Locate the cell with the specified text and output its (x, y) center coordinate. 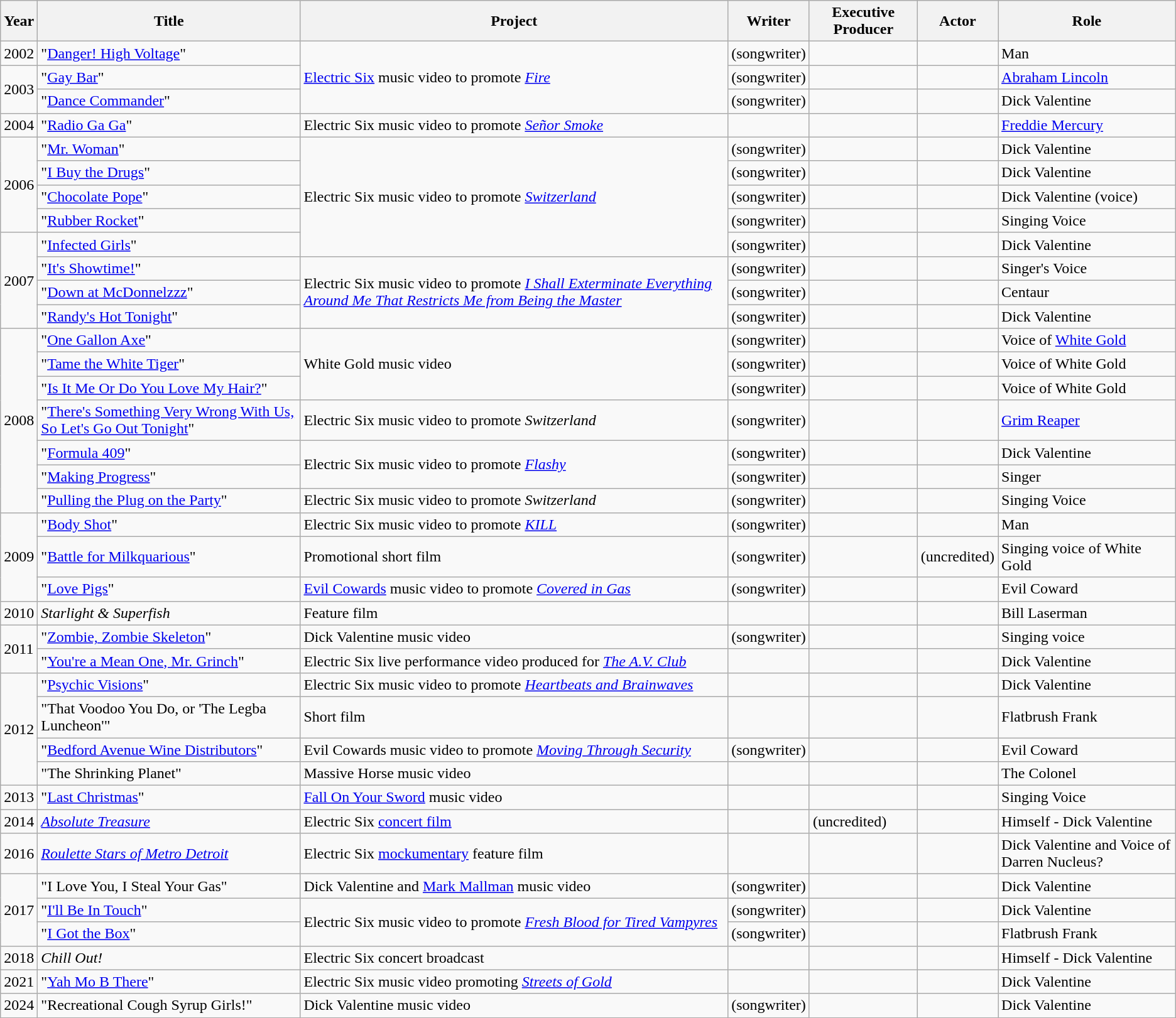
Freddie Mercury (1087, 125)
"Last Christmas" (169, 798)
"Formula 409" (169, 453)
Electric Six music video to promote Fire (514, 77)
"Body Shot" (169, 524)
White Gold music video (514, 364)
"Psychic Visions" (169, 685)
"Tame the White Tiger" (169, 364)
"It's Showtime!" (169, 268)
"Dance Commander" (169, 101)
Electric Six music video promoting Streets of Gold (514, 982)
Actor (957, 21)
"Danger! High Voltage" (169, 53)
Bill Laserman (1087, 613)
2021 (19, 982)
2016 (19, 854)
Electric Six live performance video produced for The A.V. Club (514, 661)
"There's Something Very Wrong With Us, So Let's Go Out Tonight" (169, 421)
Electric Six music video to promote Señor Smoke (514, 125)
2004 (19, 125)
"The Shrinking Planet" (169, 774)
Abraham Lincoln (1087, 77)
Electric Six music video to promote I Shall Exterminate Everything Around Me That Restricts Me from Being the Master (514, 292)
Dick Valentine and Voice of Darren Nucleus? (1087, 854)
Electric Six mockumentary feature film (514, 854)
"I Got the Box" (169, 934)
Electric Six concert film (514, 821)
Electric Six music video to promote Fresh Blood for Tired Vampyres (514, 922)
Roulette Stars of Metro Detroit (169, 854)
"I Buy the Drugs" (169, 173)
Singing voice of White Gold (1087, 556)
"Mr. Woman" (169, 149)
"Pulling the Plug on the Party" (169, 501)
"Randy's Hot Tonight" (169, 316)
Singer's Voice (1087, 268)
2003 (19, 89)
2011 (19, 649)
Fall On Your Sword music video (514, 798)
Dick Valentine (voice) (1087, 197)
Year (19, 21)
"I'll Be In Touch" (169, 910)
Dick Valentine and Mark Mallman music video (514, 886)
Grim Reaper (1087, 421)
Centaur (1087, 292)
Evil Cowards music video to promote Covered in Gas (514, 589)
2018 (19, 958)
Project (514, 21)
2013 (19, 798)
"Chocolate Pope" (169, 197)
"Rubber Rocket" (169, 220)
"Is It Me Or Do You Love My Hair?" (169, 388)
Promotional short film (514, 556)
2012 (19, 728)
"Down at McDonnelzzz" (169, 292)
Electric Six music video to promote Flashy (514, 465)
"Gay Bar" (169, 77)
2009 (19, 556)
"Yah Mo B There" (169, 982)
Feature film (514, 613)
2017 (19, 910)
Short film (514, 717)
2002 (19, 53)
2008 (19, 421)
Starlight & Superfish (169, 613)
Singer (1087, 477)
2014 (19, 821)
"Bedford Avenue Wine Distributors" (169, 749)
Absolute Treasure (169, 821)
"One Gallon Axe" (169, 340)
2006 (19, 185)
Role (1087, 21)
Massive Horse music video (514, 774)
Evil Cowards music video to promote Moving Through Security (514, 749)
2007 (19, 280)
"I Love You, I Steal Your Gas" (169, 886)
Writer (769, 21)
Executive Producer (863, 21)
Title (169, 21)
"That Voodoo You Do, or 'The Legba Luncheon'" (169, 717)
2010 (19, 613)
"Making Progress" (169, 477)
Electric Six music video to promote KILL (514, 524)
"Radio Ga Ga" (169, 125)
The Colonel (1087, 774)
"Battle for Milkquarious" (169, 556)
Singing voice (1087, 637)
2024 (19, 1005)
Electric Six concert broadcast (514, 958)
"Love Pigs" (169, 589)
Electric Six music video to promote Heartbeats and Brainwaves (514, 685)
"You're a Mean One, Mr. Grinch" (169, 661)
"Recreational Cough Syrup Girls!" (169, 1005)
"Zombie, Zombie Skeleton" (169, 637)
Chill Out! (169, 958)
"Infected Girls" (169, 244)
